Capture the cell that displays the provided text and extract its [X, Y] central coordinate. 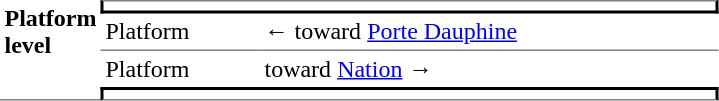
Platform level [50, 50]
← toward Porte Dauphine [490, 33]
toward Nation → [490, 69]
